Extract the [x, y] coordinate from the center of the cell holding the provided text.  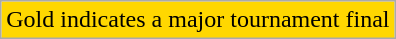
Gold indicates a major tournament final [198, 20]
